Determine the [X, Y] coordinate at the center of the cell enclosing the given text.  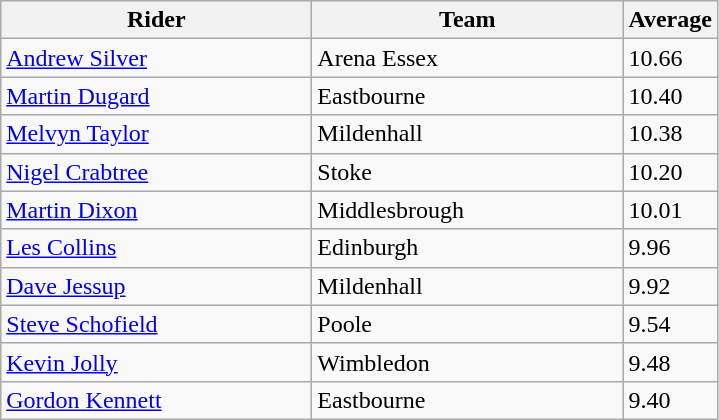
Wimbledon [468, 362]
Les Collins [156, 248]
9.54 [670, 324]
9.40 [670, 400]
Andrew Silver [156, 58]
Martin Dugard [156, 96]
Stoke [468, 172]
Team [468, 20]
Kevin Jolly [156, 362]
Gordon Kennett [156, 400]
Edinburgh [468, 248]
10.66 [670, 58]
Melvyn Taylor [156, 134]
10.01 [670, 210]
Steve Schofield [156, 324]
Martin Dixon [156, 210]
9.92 [670, 286]
9.48 [670, 362]
Rider [156, 20]
Dave Jessup [156, 286]
10.40 [670, 96]
Average [670, 20]
10.38 [670, 134]
10.20 [670, 172]
Middlesbrough [468, 210]
Nigel Crabtree [156, 172]
Arena Essex [468, 58]
9.96 [670, 248]
Poole [468, 324]
